Capture the cell that displays the provided text and extract its (x, y) central coordinate. 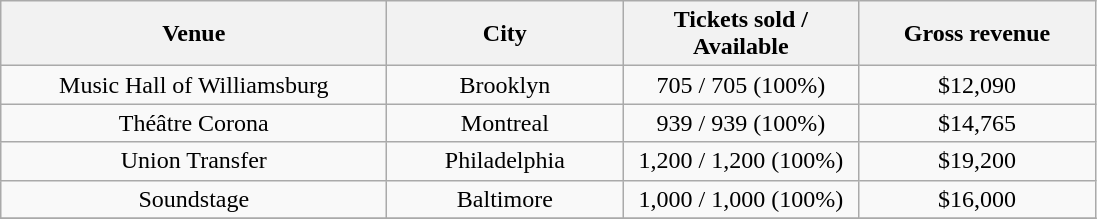
Théâtre Corona (194, 123)
Union Transfer (194, 161)
Soundstage (194, 199)
705 / 705 (100%) (741, 85)
$19,200 (977, 161)
$12,090 (977, 85)
Gross revenue (977, 34)
$16,000 (977, 199)
$14,765 (977, 123)
1,200 / 1,200 (100%) (741, 161)
1,000 / 1,000 (100%) (741, 199)
939 / 939 (100%) (741, 123)
Philadelphia (505, 161)
Venue (194, 34)
Baltimore (505, 199)
Montreal (505, 123)
Tickets sold / Available (741, 34)
City (505, 34)
Music Hall of Williamsburg (194, 85)
Brooklyn (505, 85)
